Locate the cell with the specified text and output its (x, y) center coordinate. 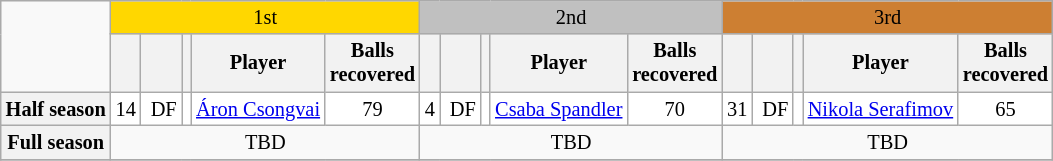
14 (126, 109)
79 (372, 109)
4 (430, 109)
Áron Csongvai (258, 109)
65 (1006, 109)
2nd (571, 17)
70 (674, 109)
31 (737, 109)
Csaba Spandler (558, 109)
1st (266, 17)
Half season (56, 109)
Full season (56, 142)
Nikola Serafimov (880, 109)
3rd (888, 17)
